Extract the [X, Y] coordinate from the center of the cell holding the provided text.  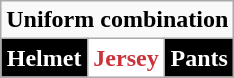
Pants [200, 58]
Jersey [126, 58]
Helmet [44, 58]
Uniform combination [118, 20]
